Capture the cell that displays the provided text and extract its [X, Y] central coordinate. 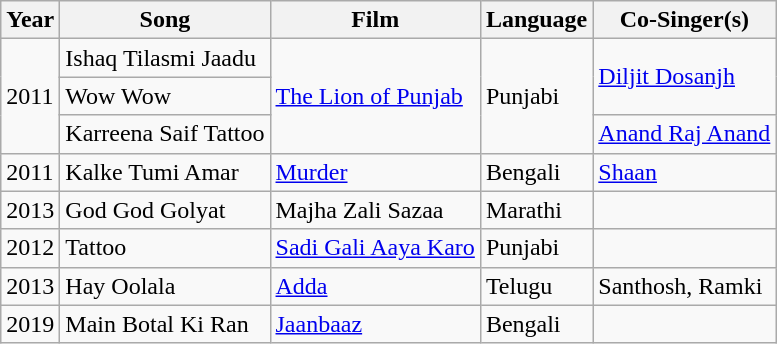
Shaan [684, 172]
Language [536, 20]
Co-Singer(s) [684, 20]
The Lion of Punjab [375, 96]
Telugu [536, 286]
Sadi Gali Aaya Karo [375, 248]
Santhosh, Ramki [684, 286]
Diljit Dosanjh [684, 77]
Adda [375, 286]
Main Botal Ki Ran [165, 324]
Anand Raj Anand [684, 134]
Song [165, 20]
Marathi [536, 210]
Wow Wow [165, 96]
Ishaq Tilasmi Jaadu [165, 58]
Year [30, 20]
Hay Oolala [165, 286]
Majha Zali Sazaa [375, 210]
Murder [375, 172]
God God Golyat [165, 210]
2012 [30, 248]
Tattoo [165, 248]
Film [375, 20]
Kalke Tumi Amar [165, 172]
Karreena Saif Tattoo [165, 134]
2019 [30, 324]
Jaanbaaz [375, 324]
